Detect which cell encompasses the target text, then output its [X, Y] center coordinate. 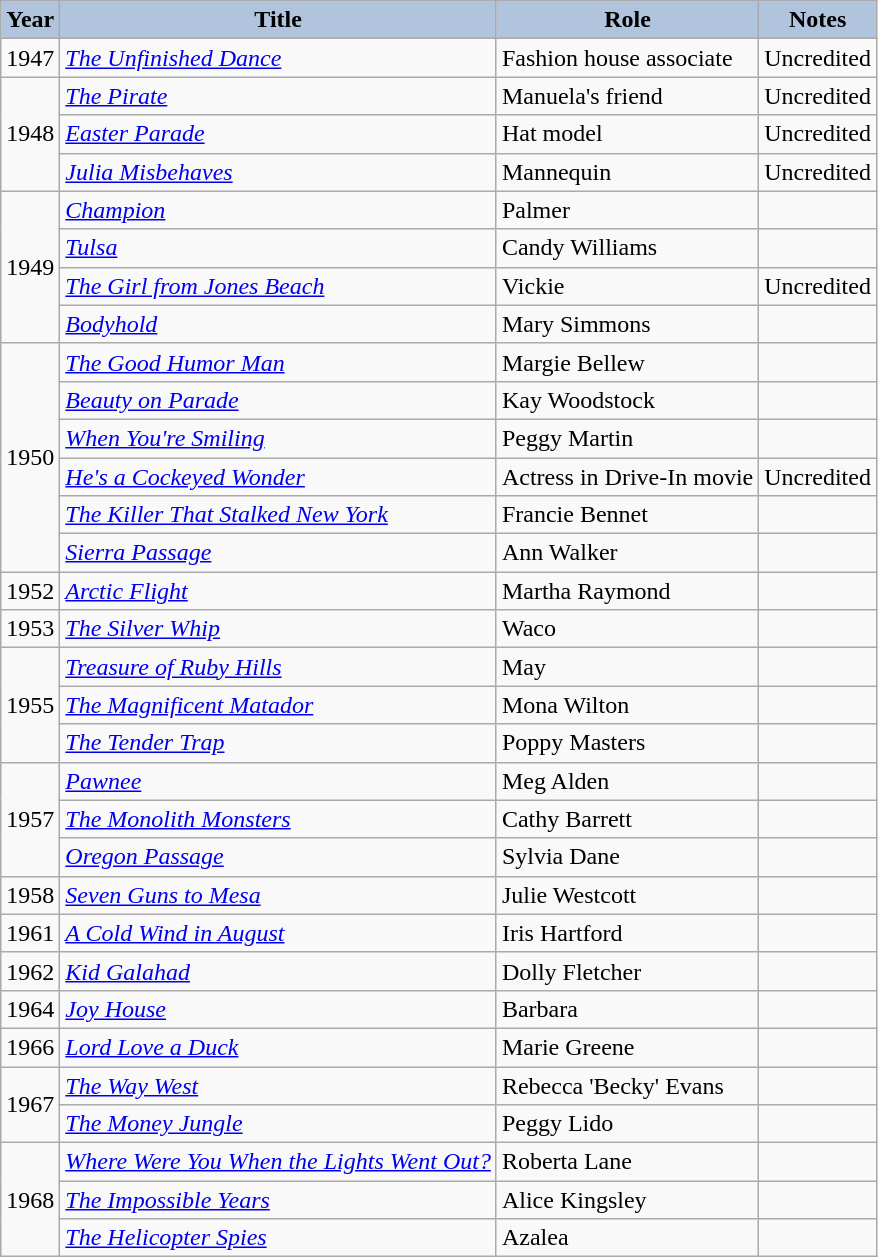
Rebecca 'Becky' Evans [627, 1085]
Azalea [627, 1238]
Champion [278, 210]
Waco [627, 629]
1950 [30, 457]
1966 [30, 1047]
Manuela's friend [627, 96]
The Impossible Years [278, 1200]
The Helicopter Spies [278, 1238]
The Money Jungle [278, 1124]
Poppy Masters [627, 743]
He's a Cockeyed Wonder [278, 477]
Actress in Drive-In movie [627, 477]
1968 [30, 1200]
1948 [30, 134]
Dolly Fletcher [627, 971]
May [627, 667]
Kid Galahad [278, 971]
The Monolith Monsters [278, 819]
1947 [30, 58]
Beauty on Parade [278, 400]
1949 [30, 267]
The Tender Trap [278, 743]
Title [278, 20]
Fashion house associate [627, 58]
Marie Greene [627, 1047]
Cathy Barrett [627, 819]
Seven Guns to Mesa [278, 895]
The Pirate [278, 96]
Sylvia Dane [627, 857]
Oregon Passage [278, 857]
Sierra Passage [278, 553]
Margie Bellew [627, 362]
Arctic Flight [278, 591]
A Cold Wind in August [278, 933]
Francie Bennet [627, 515]
Lord Love a Duck [278, 1047]
Peggy Martin [627, 438]
Iris Hartford [627, 933]
Palmer [627, 210]
1957 [30, 819]
Barbara [627, 1009]
1952 [30, 591]
Mannequin [627, 172]
The Silver Whip [278, 629]
The Magnificent Matador [278, 705]
The Way West [278, 1085]
The Girl from Jones Beach [278, 286]
Bodyhold [278, 324]
Julia Misbehaves [278, 172]
Pawnee [278, 781]
1964 [30, 1009]
Kay Woodstock [627, 400]
1958 [30, 895]
Joy House [278, 1009]
Ann Walker [627, 553]
Martha Raymond [627, 591]
Tulsa [278, 248]
1967 [30, 1104]
Candy Williams [627, 248]
Mona Wilton [627, 705]
1955 [30, 705]
Treasure of Ruby Hills [278, 667]
Meg Alden [627, 781]
When You're Smiling [278, 438]
Alice Kingsley [627, 1200]
Roberta Lane [627, 1162]
The Killer That Stalked New York [278, 515]
Role [627, 20]
1962 [30, 971]
The Unfinished Dance [278, 58]
The Good Humor Man [278, 362]
Hat model [627, 134]
1953 [30, 629]
1961 [30, 933]
Julie Westcott [627, 895]
Peggy Lido [627, 1124]
Notes [818, 20]
Where Were You When the Lights Went Out? [278, 1162]
Vickie [627, 286]
Year [30, 20]
Easter Parade [278, 134]
Mary Simmons [627, 324]
